Return the [X, Y] coordinate for the center point of the cell that contains the specified text.  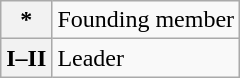
I–II [26, 58]
Leader [146, 58]
Founding member [146, 20]
* [26, 20]
